Output the [X, Y] coordinate of the center of the cell containing the given text.  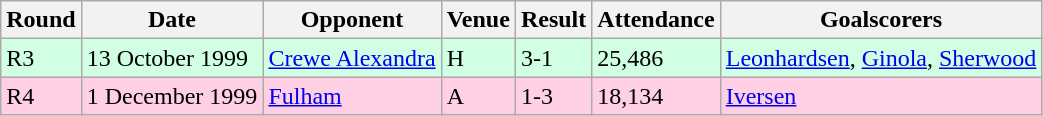
1 December 1999 [172, 96]
Goalscorers [881, 20]
Attendance [656, 20]
Opponent [352, 20]
Date [172, 20]
Iversen [881, 96]
R4 [41, 96]
25,486 [656, 58]
Venue [478, 20]
13 October 1999 [172, 58]
A [478, 96]
H [478, 58]
Round [41, 20]
Crewe Alexandra [352, 58]
3-1 [553, 58]
Fulham [352, 96]
Result [553, 20]
R3 [41, 58]
18,134 [656, 96]
1-3 [553, 96]
Leonhardsen, Ginola, Sherwood [881, 58]
